Search for the cell housing the specified text and yield its [X, Y] center coordinate. 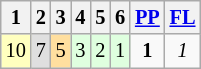
6 [120, 17]
7 [41, 51]
FL [183, 17]
PP [148, 17]
4 [80, 17]
10 [16, 51]
